Identify which cell holds the provided text, then report its [X, Y] central coordinate. 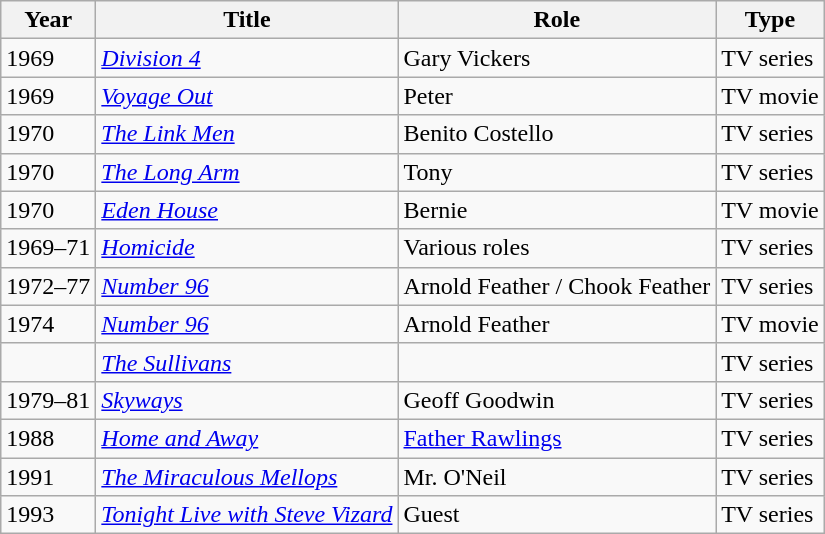
1979–81 [48, 400]
Division 4 [247, 58]
Year [48, 20]
Role [557, 20]
1974 [48, 324]
Bernie [557, 210]
Title [247, 20]
1972–77 [48, 286]
Mr. O'Neil [557, 477]
1993 [48, 515]
Benito Costello [557, 134]
Tonight Live with Steve Vizard [247, 515]
The Miraculous Mellops [247, 477]
Skyways [247, 400]
Peter [557, 96]
The Long Arm [247, 172]
1988 [48, 438]
Various roles [557, 248]
Geoff Goodwin [557, 400]
Homicide [247, 248]
Eden House [247, 210]
Tony [557, 172]
Voyage Out [247, 96]
The Link Men [247, 134]
Arnold Feather [557, 324]
1969–71 [48, 248]
Arnold Feather / Chook Feather [557, 286]
The Sullivans [247, 362]
Guest [557, 515]
1991 [48, 477]
Home and Away [247, 438]
Type [770, 20]
Gary Vickers [557, 58]
Father Rawlings [557, 438]
